Provide the [x, y] coordinate of the cell's center where the given text is located.  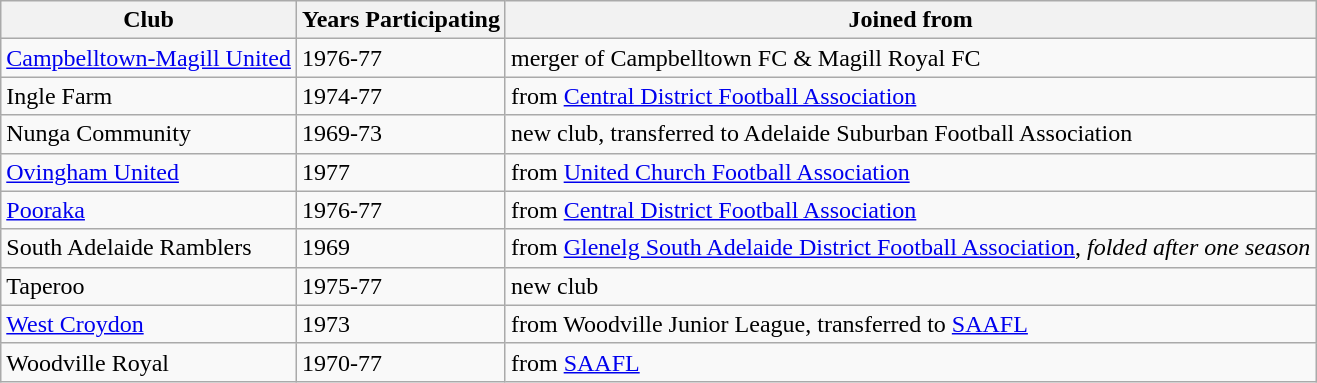
1969-73 [400, 134]
new club [910, 286]
new club, transferred to Adelaide Suburban Football Association [910, 134]
Years Participating [400, 20]
South Adelaide Ramblers [149, 248]
1969 [400, 248]
Joined from [910, 20]
Nunga Community [149, 134]
from Glenelg South Adelaide District Football Association, folded after one season [910, 248]
1970-77 [400, 362]
Campbelltown-Magill United [149, 58]
Ovingham United [149, 172]
merger of Campbelltown FC & Magill Royal FC [910, 58]
1975-77 [400, 286]
Pooraka [149, 210]
1973 [400, 324]
from United Church Football Association [910, 172]
Woodville Royal [149, 362]
Club [149, 20]
1974-77 [400, 96]
Taperoo [149, 286]
from SAAFL [910, 362]
1977 [400, 172]
West Croydon [149, 324]
Ingle Farm [149, 96]
from Woodville Junior League, transferred to SAAFL [910, 324]
